For the text-containing cell, return its midpoint in [x, y] coordinate format. 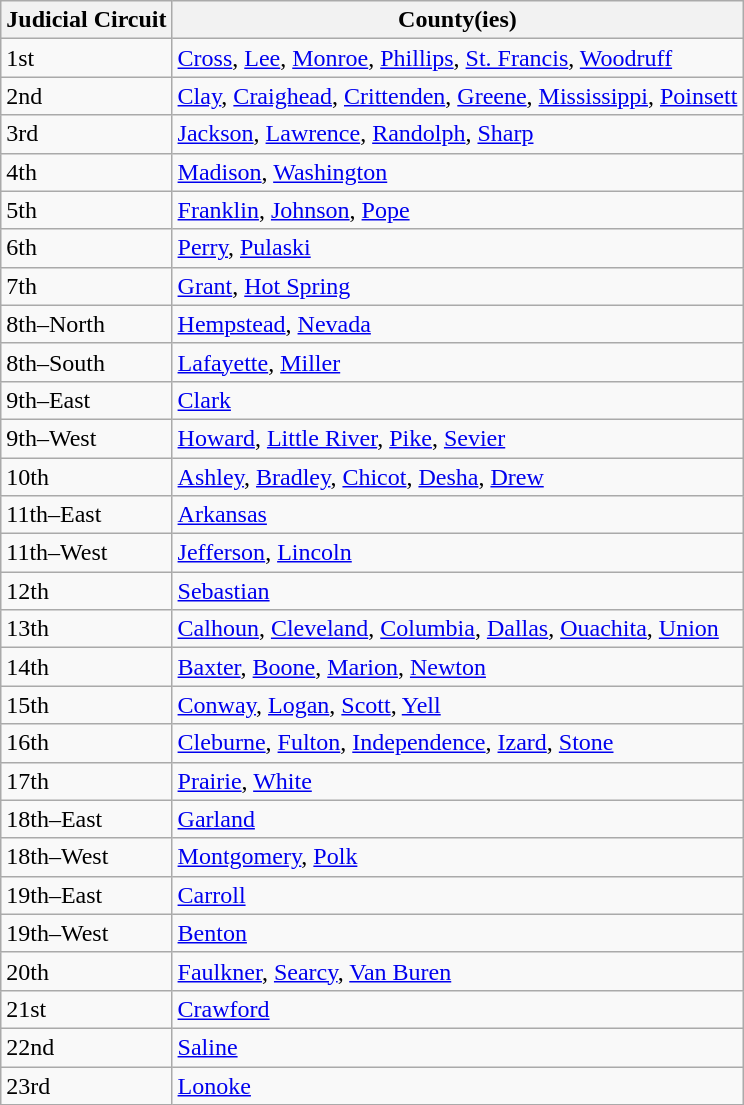
Hempstead, Nevada [458, 324]
Perry, Pulaski [458, 248]
14th [86, 667]
3rd [86, 134]
County(ies) [458, 20]
Clay, Craighead, Crittenden, Greene, Mississippi, Poinsett [458, 96]
Garland [458, 819]
5th [86, 210]
Grant, Hot Spring [458, 286]
17th [86, 781]
13th [86, 629]
4th [86, 172]
2nd [86, 96]
21st [86, 1009]
10th [86, 477]
23rd [86, 1085]
Jefferson, Lincoln [458, 553]
Madison, Washington [458, 172]
15th [86, 705]
Ashley, Bradley, Chicot, Desha, Drew [458, 477]
18th–West [86, 857]
19th–East [86, 895]
Cleburne, Fulton, Independence, Izard, Stone [458, 743]
Cross, Lee, Monroe, Phillips, St. Francis, Woodruff [458, 58]
Benton [458, 933]
12th [86, 591]
Clark [458, 400]
Sebastian [458, 591]
16th [86, 743]
9th–West [86, 438]
19th–West [86, 933]
Prairie, White [458, 781]
18th–East [86, 819]
8th–South [86, 362]
7th [86, 286]
8th–North [86, 324]
11th–East [86, 515]
9th–East [86, 400]
Calhoun, Cleveland, Columbia, Dallas, Ouachita, Union [458, 629]
Franklin, Johnson, Pope [458, 210]
11th–West [86, 553]
Montgomery, Polk [458, 857]
Howard, Little River, Pike, Sevier [458, 438]
Carroll [458, 895]
Faulkner, Searcy, Van Buren [458, 971]
Conway, Logan, Scott, Yell [458, 705]
1st [86, 58]
20th [86, 971]
Jackson, Lawrence, Randolph, Sharp [458, 134]
Lonoke [458, 1085]
6th [86, 248]
Judicial Circuit [86, 20]
Lafayette, Miller [458, 362]
Crawford [458, 1009]
22nd [86, 1047]
Baxter, Boone, Marion, Newton [458, 667]
Arkansas [458, 515]
Saline [458, 1047]
